Determine the [X, Y] coordinate at the center of the cell enclosing the given text.  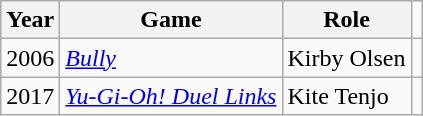
Bully [171, 58]
2017 [30, 96]
Game [171, 20]
2006 [30, 58]
Kite Tenjo [346, 96]
Role [346, 20]
Year [30, 20]
Yu-Gi-Oh! Duel Links [171, 96]
Kirby Olsen [346, 58]
